Provide the [X, Y] coordinate of the cell's center where the given text is located.  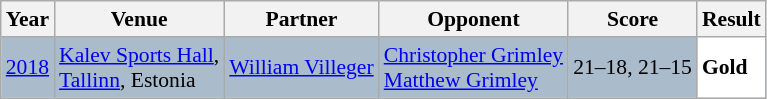
Score [632, 19]
Opponent [474, 19]
William Villeger [301, 68]
2018 [28, 68]
Partner [301, 19]
Result [732, 19]
Gold [732, 68]
Christopher Grimley Matthew Grimley [474, 68]
21–18, 21–15 [632, 68]
Year [28, 19]
Venue [139, 19]
Kalev Sports Hall,Tallinn, Estonia [139, 68]
